Extract the [X, Y] coordinate from the center of the cell holding the provided text.  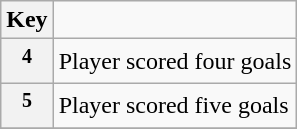
Key [27, 20]
Player scored four goals [175, 62]
5 [27, 106]
4 [27, 62]
Player scored five goals [175, 106]
